From the cell containing the given text, extract its center point as (x, y) coordinate. 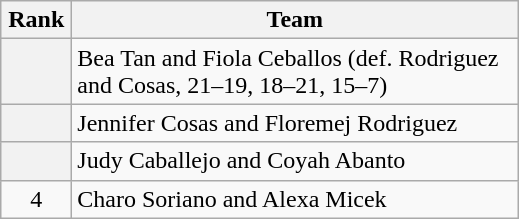
Judy Caballejo and Coyah Abanto (295, 161)
Jennifer Cosas and Floremej Rodriguez (295, 123)
Team (295, 20)
Rank (36, 20)
4 (36, 199)
Charo Soriano and Alexa Micek (295, 199)
Bea Tan and Fiola Ceballos (def. Rodriguez and Cosas, 21–19, 18–21, 15–7) (295, 72)
